Return the [x, y] coordinate for the center point of the cell that contains the specified text.  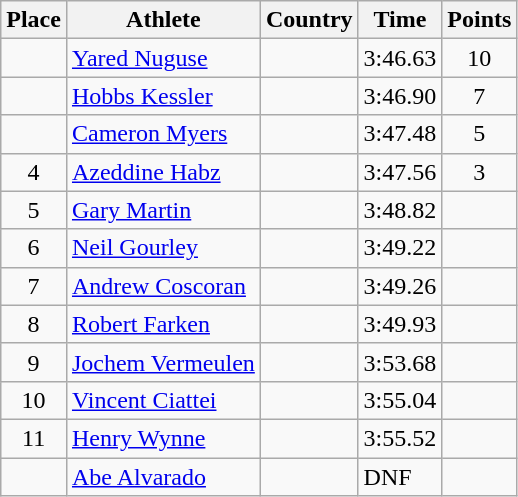
Country [309, 20]
3:47.56 [400, 172]
3:47.48 [400, 134]
Jochem Vermeulen [163, 362]
Yared Nuguse [163, 58]
Points [480, 20]
Henry Wynne [163, 438]
Robert Farken [163, 324]
Vincent Ciattei [163, 400]
Neil Gourley [163, 248]
3:48.82 [400, 210]
3:49.22 [400, 248]
3:55.52 [400, 438]
3:49.26 [400, 286]
3:55.04 [400, 400]
3:53.68 [400, 362]
Abe Alvarado [163, 477]
9 [34, 362]
3:46.63 [400, 58]
DNF [400, 477]
Cameron Myers [163, 134]
Time [400, 20]
6 [34, 248]
3 [480, 172]
3:49.93 [400, 324]
11 [34, 438]
Place [34, 20]
8 [34, 324]
Gary Martin [163, 210]
Athlete [163, 20]
3:46.90 [400, 96]
Hobbs Kessler [163, 96]
Azeddine Habz [163, 172]
4 [34, 172]
Andrew Coscoran [163, 286]
